Output the [X, Y] coordinate of the center of the cell containing the given text.  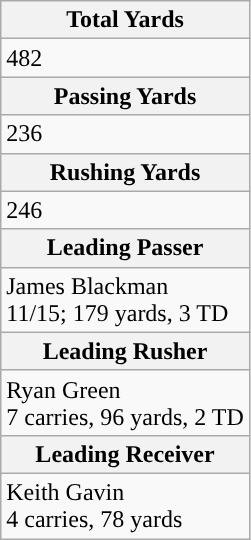
Leading Rusher [126, 351]
Leading Passer [126, 248]
Rushing Yards [126, 172]
Keith Gavin4 carries, 78 yards [126, 506]
482 [126, 58]
246 [126, 210]
Passing Yards [126, 96]
Total Yards [126, 20]
Ryan Green7 carries, 96 yards, 2 TD [126, 402]
236 [126, 134]
Leading Receiver [126, 454]
James Blackman11/15; 179 yards, 3 TD [126, 300]
